Extract the (x, y) coordinate from the center of the cell holding the provided text.  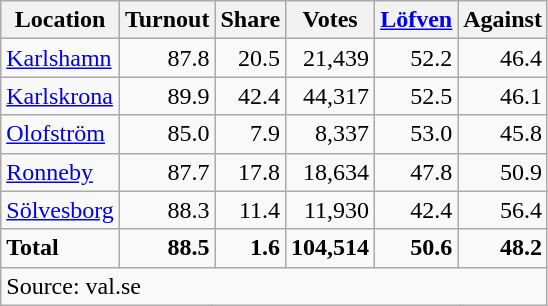
88.5 (167, 248)
11.4 (250, 210)
1.6 (250, 248)
53.0 (416, 134)
17.8 (250, 172)
18,634 (330, 172)
46.4 (503, 58)
20.5 (250, 58)
52.2 (416, 58)
50.9 (503, 172)
Location (60, 20)
Votes (330, 20)
Olofström (60, 134)
46.1 (503, 96)
87.7 (167, 172)
Karlshamn (60, 58)
Total (60, 248)
48.2 (503, 248)
Sölvesborg (60, 210)
Ronneby (60, 172)
Source: val.se (274, 286)
Turnout (167, 20)
104,514 (330, 248)
11,930 (330, 210)
52.5 (416, 96)
50.6 (416, 248)
56.4 (503, 210)
Against (503, 20)
87.8 (167, 58)
45.8 (503, 134)
7.9 (250, 134)
89.9 (167, 96)
44,317 (330, 96)
Share (250, 20)
8,337 (330, 134)
47.8 (416, 172)
Löfven (416, 20)
21,439 (330, 58)
Karlskrona (60, 96)
88.3 (167, 210)
85.0 (167, 134)
